Return [x, y] of the center of cell containing provided text 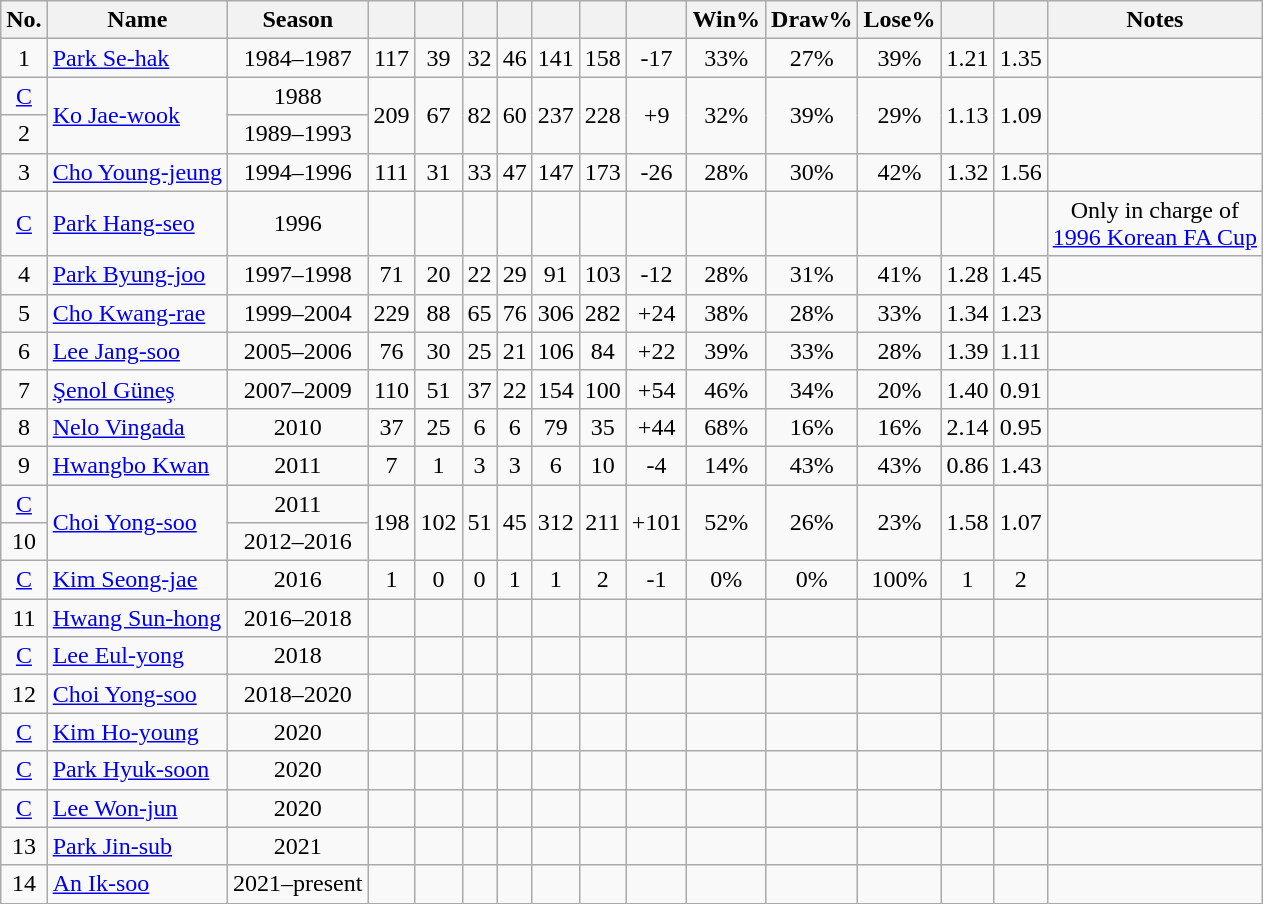
11 [24, 618]
1.07 [1020, 522]
228 [602, 115]
91 [556, 275]
31% [812, 275]
147 [556, 172]
2010 [298, 427]
100% [900, 580]
Nelo Vingada [137, 427]
An Ik-soo [137, 884]
2007–2009 [298, 389]
30% [812, 172]
158 [602, 58]
2005–2006 [298, 351]
-12 [656, 275]
0.95 [1020, 427]
No. [24, 20]
+44 [656, 427]
79 [556, 427]
102 [438, 522]
8 [24, 427]
Park Byung-joo [137, 275]
12 [24, 694]
38% [726, 313]
39 [438, 58]
Kim Ho-young [137, 732]
29% [900, 115]
13 [24, 846]
34% [812, 389]
229 [392, 313]
1989–1993 [298, 134]
71 [392, 275]
20% [900, 389]
2018–2020 [298, 694]
+9 [656, 115]
14 [24, 884]
2021–present [298, 884]
Hwangbo Kwan [137, 465]
100 [602, 389]
1.32 [968, 172]
1988 [298, 96]
Park Hyuk-soon [137, 770]
29 [514, 275]
41% [900, 275]
0.91 [1020, 389]
282 [602, 313]
65 [480, 313]
Draw% [812, 20]
1.45 [1020, 275]
1.13 [968, 115]
2016–2018 [298, 618]
2018 [298, 656]
1.40 [968, 389]
1.11 [1020, 351]
1.21 [968, 58]
1.43 [1020, 465]
32 [480, 58]
1.35 [1020, 58]
1.23 [1020, 313]
Park Se-hak [137, 58]
Notes [1154, 20]
27% [812, 58]
+54 [656, 389]
+22 [656, 351]
1994–1996 [298, 172]
23% [900, 522]
60 [514, 115]
141 [556, 58]
211 [602, 522]
306 [556, 313]
0.86 [968, 465]
14% [726, 465]
26% [812, 522]
209 [392, 115]
+24 [656, 313]
Park Jin-sub [137, 846]
42% [900, 172]
Lee Eul-yong [137, 656]
67 [438, 115]
9 [24, 465]
Only in charge of1996 Korean FA Cup [1154, 224]
21 [514, 351]
31 [438, 172]
237 [556, 115]
1999–2004 [298, 313]
Şenol Güneş [137, 389]
32% [726, 115]
Name [137, 20]
5 [24, 313]
1996 [298, 224]
Kim Seong-jae [137, 580]
4 [24, 275]
Lee Jang-soo [137, 351]
Park Hang-seo [137, 224]
35 [602, 427]
173 [602, 172]
2021 [298, 846]
Season [298, 20]
Lee Won-jun [137, 808]
1.28 [968, 275]
88 [438, 313]
1.56 [1020, 172]
46% [726, 389]
52% [726, 522]
-4 [656, 465]
103 [602, 275]
111 [392, 172]
20 [438, 275]
2012–2016 [298, 542]
Cho Young-jeung [137, 172]
198 [392, 522]
Cho Kwang-rae [137, 313]
106 [556, 351]
68% [726, 427]
30 [438, 351]
82 [480, 115]
-1 [656, 580]
1.39 [968, 351]
Hwang Sun-hong [137, 618]
2016 [298, 580]
45 [514, 522]
117 [392, 58]
33 [480, 172]
47 [514, 172]
+101 [656, 522]
110 [392, 389]
2.14 [968, 427]
84 [602, 351]
-17 [656, 58]
Win% [726, 20]
Lose% [900, 20]
1.34 [968, 313]
-26 [656, 172]
1997–1998 [298, 275]
312 [556, 522]
Ko Jae-wook [137, 115]
1.58 [968, 522]
1.09 [1020, 115]
1984–1987 [298, 58]
154 [556, 389]
46 [514, 58]
